Output the [x, y] coordinate of the center of the cell containing the given text.  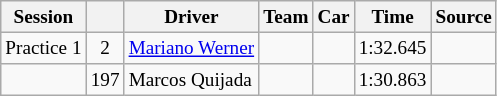
Practice 1 [44, 48]
Car [334, 17]
1:32.645 [392, 48]
Mariano Werner [192, 48]
Team [286, 17]
Source [464, 17]
Time [392, 17]
197 [105, 80]
2 [105, 48]
1:30.863 [392, 80]
Driver [192, 17]
Marcos Quijada [192, 80]
Session [44, 17]
